Provide the [X, Y] coordinate of the cell's center where the given text is located.  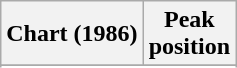
Chart (1986) [72, 34]
Peakposition [189, 34]
